Return the [X, Y] coordinate for the center point of the cell that contains the specified text.  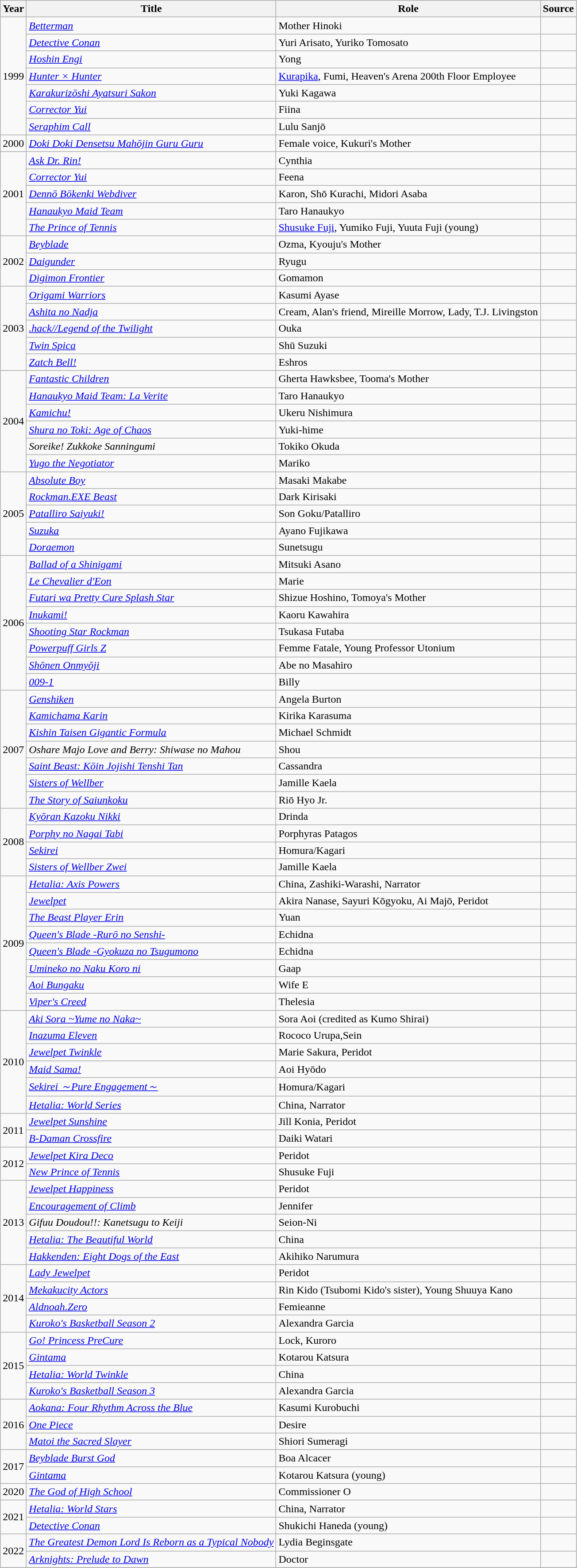
2008 [13, 842]
Hetalia: Axis Powers [151, 884]
1999 [13, 76]
Ayano Fujikawa [408, 531]
Doctor [408, 1559]
Porphyras Patagos [408, 834]
Tsukasa Futaba [408, 631]
Commissioner O [408, 1492]
One Piece [151, 1424]
Sora Aoi (credited as Kumo Shirai) [408, 1018]
2010 [13, 1061]
Betterman [151, 26]
Shura no Toki: Age of Chaos [151, 429]
Gomamon [408, 278]
Shizue Hoshino, Tomoya's Mother [408, 598]
Ukeru Nishimura [408, 413]
Patalliro Saiyuki! [151, 514]
Porphy no Nagai Tabi [151, 834]
Aoi Bungaku [151, 985]
Thelesia [408, 1002]
Hetalia: World Stars [151, 1509]
2000 [13, 143]
China, Zashiki-Warashi, Narrator [408, 884]
Hetalia: World Twinkle [151, 1374]
Saint Beast: Kōin Jojishi Tenshi Tan [151, 766]
2011 [13, 1130]
Akihiko Narumura [408, 1256]
Jewelpet [151, 901]
Daiki Watari [408, 1138]
Karakurizōshi Ayatsuri Sakon [151, 93]
Shukichi Haneda (young) [408, 1526]
Kaoru Kawahira [408, 615]
Sunetsugu [408, 547]
Femieanne [408, 1307]
Ballad of a Shinigami [151, 564]
Angela Burton [408, 699]
Seion-Ni [408, 1223]
Feena [408, 177]
Source [558, 9]
Aokana: Four Rhythm Across the Blue [151, 1407]
New Prince of Tennis [151, 1172]
Tokiko Okuda [408, 446]
Ashita no Nadja [151, 312]
Ouka [408, 329]
2020 [13, 1492]
Lady Jewelpet [151, 1273]
Son Goku/Patalliro [408, 514]
Futari wa Pretty Cure Splash Star [151, 598]
Rin Kido (Tsubomi Kido's sister), Young Shuuya Kano [408, 1290]
Karon, Shō Kurachi, Midori Asaba [408, 194]
Abe no Masahiro [408, 665]
2009 [13, 943]
Jewelpet Sunshine [151, 1121]
Female voice, Kukuri's Mother [408, 143]
Rococo Urupa,Sein [408, 1036]
Masaki Makabe [408, 480]
Matoi the Sacred Slayer [151, 1442]
Ozma, Kyouju's Mother [408, 245]
Hoshin Engi [151, 59]
Jill Konia, Peridot [408, 1121]
Jewelpet Twinkle [151, 1052]
Lulu Sanjō [408, 126]
Akira Nanase, Sayuri Kōgyoku, Ai Majō, Peridot [408, 901]
Wife E [408, 985]
Kishin Taisen Gigantic Formula [151, 732]
Yuki-hime [408, 429]
Mitsuki Asano [408, 564]
Suzuka [151, 531]
Jewelpet Happiness [151, 1189]
2017 [13, 1467]
2001 [13, 194]
Jewelpet Kira Deco [151, 1155]
Marie [408, 581]
Powerpuff Girls Z [151, 648]
Desire [408, 1424]
2013 [13, 1223]
Doki Doki Densetsu Mahōjin Guru Guru [151, 143]
2003 [13, 329]
Kotarou Katsura [408, 1357]
Kurapika, Fumi, Heaven's Arena 200th Floor Employee [408, 76]
Aoi Hyōdo [408, 1069]
2002 [13, 261]
Arknights: Prelude to Dawn [151, 1559]
Kyōran Kazoku Nikki [151, 817]
Viper's Creed [151, 1002]
Fantastic Children [151, 379]
Sekirei ～Pure Engagement～ [151, 1087]
Zatch Bell! [151, 362]
Billy [408, 682]
Dennō Bōkenki Webdiver [151, 194]
Sekirei [151, 850]
2015 [13, 1365]
2022 [13, 1551]
2016 [13, 1424]
2005 [13, 513]
Riō Hyo Jr. [408, 800]
Role [408, 9]
Drinda [408, 817]
2006 [13, 623]
Shusuke Fuji, Yumiko Fuji, Yuuta Fuji (young) [408, 228]
Hanaukyo Maid Team [151, 211]
Soreike! Zukkoke Sanningumi [151, 446]
Mekakucity Actors [151, 1290]
Inazuma Eleven [151, 1036]
Le Chevalier d'Eon [151, 581]
Aldnoah.Zero [151, 1307]
Queen's Blade -Gyokuza no Tsugumono [151, 951]
Mariko [408, 463]
Doraemon [151, 547]
Title [151, 9]
Cassandra [408, 766]
Kuroko's Basketball Season 2 [151, 1323]
2021 [13, 1517]
Rockman.EXE Beast [151, 497]
Ryugu [408, 261]
The Story of Saiunkoku [151, 800]
Kasumi Kurobuchi [408, 1407]
Yugo the Negotiator [151, 463]
Yuki Kagawa [408, 93]
Shōnen Onmyōji [151, 665]
Jennifer [408, 1206]
Shū Suzuki [408, 345]
Ask Dr. Rin! [151, 160]
Go! Princess PreCure [151, 1340]
2012 [13, 1164]
The Greatest Demon Lord Is Reborn as a Typical Nobody [151, 1542]
Lock, Kuroro [408, 1340]
Gaap [408, 968]
Aki Sora ~Yume no Naka~ [151, 1018]
B-Daman Crossfire [151, 1138]
Shou [408, 750]
.hack//Legend of the Twilight [151, 329]
Hanaukyo Maid Team: La Verite [151, 396]
The Prince of Tennis [151, 228]
Hetalia: World Series [151, 1105]
2014 [13, 1298]
Michael Schmidt [408, 732]
Femme Fatale, Young Professor Utonium [408, 648]
Maid Sama! [151, 1069]
Daigunder [151, 261]
Beyblade Burst God [151, 1458]
Dark Kirisaki [408, 497]
Cynthia [408, 160]
Beyblade [151, 245]
Mother Hinoki [408, 26]
2004 [13, 421]
Kasumi Ayase [408, 295]
Kirika Karasuma [408, 715]
Eshros [408, 362]
Marie Sakura, Peridot [408, 1052]
The Beast Player Erin [151, 918]
Fiina [408, 110]
Hetalia: The Beautiful World [151, 1239]
Seraphim Call [151, 126]
Kamichama Karin [151, 715]
Shooting Star Rockman [151, 631]
Twin Spica [151, 345]
Digimon Frontier [151, 278]
Inukami! [151, 615]
009-1 [151, 682]
Queen's Blade -Rurō no Senshi- [151, 934]
Genshiken [151, 699]
Oshare Majo Love and Berry: Shiwase no Mahou [151, 750]
Umineko no Naku Koro ni [151, 968]
Cream, Alan's friend, Mireille Morrow, Lady, T.J. Livingston [408, 312]
Kuroko's Basketball Season 3 [151, 1391]
Year [13, 9]
Gherta Hawksbee, Tooma's Mother [408, 379]
Absolute Boy [151, 480]
Shusuke Fuji [408, 1172]
Yong [408, 59]
Kotarou Katsura (young) [408, 1475]
Yuri Arisato, Yuriko Tomosato [408, 42]
Kamichu! [151, 413]
Gifuu Doudou!!: Kanetsugu to Keiji [151, 1223]
Sisters of Wellber [151, 783]
Hakkenden: Eight Dogs of the East [151, 1256]
Sisters of Wellber Zwei [151, 867]
2007 [13, 749]
Lydia Beginsgate [408, 1542]
Boa Alcacer [408, 1458]
Encouragement of Climb [151, 1206]
Hunter × Hunter [151, 76]
The God of High School [151, 1492]
Yuan [408, 918]
Shiori Sumeragi [408, 1442]
Origami Warriors [151, 295]
